Search for the cell housing the specified text and yield its (x, y) center coordinate. 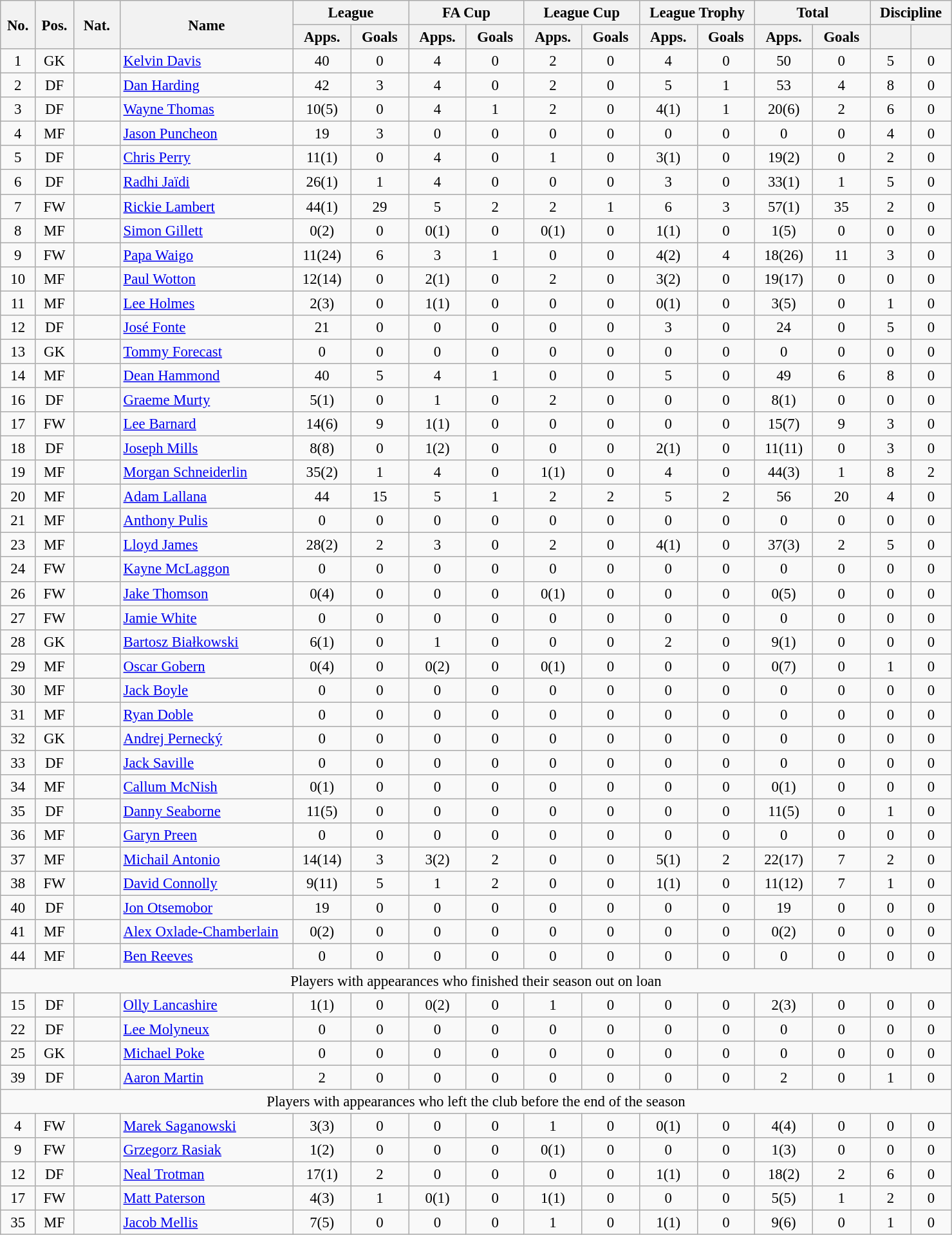
37(3) (784, 545)
Jake Thomson (206, 593)
Simon Gillett (206, 230)
31 (18, 714)
Adam Lallana (206, 497)
33(1) (784, 182)
Oscar Gobern (206, 666)
Wayne Thomas (206, 109)
42 (322, 86)
20(6) (784, 109)
Kelvin Davis (206, 61)
19(17) (784, 279)
19(2) (784, 158)
10 (18, 279)
Players with appearances who left the club before the end of the season (476, 1102)
Matt Paterson (206, 1198)
Jacob Mellis (206, 1223)
16 (18, 400)
Lee Barnard (206, 424)
Total (812, 13)
Rickie Lambert (206, 207)
Name (206, 24)
Jamie White (206, 618)
34 (18, 787)
15(7) (784, 424)
Pos. (55, 24)
56 (784, 497)
Kayne McLaggon (206, 570)
9(11) (322, 884)
League Trophy (696, 13)
4(3) (322, 1198)
League Cup (582, 13)
Lee Holmes (206, 303)
Nat. (97, 24)
9(1) (784, 642)
38 (18, 884)
FA Cup (466, 13)
Paul Wotton (206, 279)
50 (784, 61)
Alex Oxlade-Chamberlain (206, 933)
28 (18, 642)
Morgan Schneiderlin (206, 472)
Bartosz Białkowski (206, 642)
Papa Waigo (206, 255)
Discipline (911, 13)
Dean Hammond (206, 376)
9(6) (784, 1223)
Garyn Preen (206, 835)
3(5) (784, 303)
No. (18, 24)
18 (18, 449)
Jack Saville (206, 763)
14(6) (322, 424)
36 (18, 835)
41 (18, 933)
Dan Harding (206, 86)
Andrej Pernecký (206, 739)
Graeme Murty (206, 400)
Lee Molyneux (206, 1029)
10(5) (322, 109)
Ben Reeves (206, 956)
22(17) (784, 860)
28(2) (322, 545)
32 (18, 739)
25 (18, 1053)
37 (18, 860)
13 (18, 351)
Neal Trotman (206, 1174)
Tommy Forecast (206, 351)
Jason Puncheon (206, 134)
11(11) (784, 449)
Lloyd James (206, 545)
7(5) (322, 1223)
33 (18, 763)
3(1) (668, 158)
0(5) (784, 593)
39 (18, 1077)
22 (18, 1029)
Aaron Martin (206, 1077)
18(26) (784, 255)
Jack Boyle (206, 691)
53 (784, 86)
1(3) (784, 1150)
Jon Otsemobor (206, 908)
8(8) (322, 449)
Olly Lancashire (206, 1005)
1(5) (784, 230)
4(2) (668, 255)
Anthony Pulis (206, 521)
5(5) (784, 1198)
League (350, 13)
44(3) (784, 472)
Ryan Doble (206, 714)
Radhi Jaïdi (206, 182)
3(3) (322, 1126)
57(1) (784, 207)
8(1) (784, 400)
17(1) (322, 1174)
14(14) (322, 860)
0(7) (784, 666)
Grzegorz Rasiak (206, 1150)
30 (18, 691)
18(2) (784, 1174)
26 (18, 593)
Players with appearances who finished their season out on loan (476, 981)
6(1) (322, 642)
Callum McNish (206, 787)
49 (784, 376)
27 (18, 618)
11(1) (322, 158)
Danny Seaborne (206, 812)
12(14) (322, 279)
44(1) (322, 207)
Michael Poke (206, 1053)
Chris Perry (206, 158)
Marek Saganowski (206, 1126)
11(12) (784, 884)
David Connolly (206, 884)
26(1) (322, 182)
14 (18, 376)
35(2) (322, 472)
4(4) (784, 1126)
Michail Antonio (206, 860)
José Fonte (206, 328)
Joseph Mills (206, 449)
23 (18, 545)
11(24) (322, 255)
